From the cell containing the given text, extract its center point as (X, Y) coordinate. 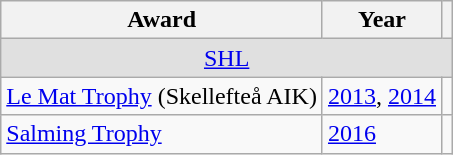
Award (162, 20)
2013, 2014 (382, 96)
2016 (382, 134)
Le Mat Trophy (Skellefteå AIK) (162, 96)
Year (382, 20)
Salming Trophy (162, 134)
SHL (227, 58)
